From the cell containing the given text, extract its center point as (X, Y) coordinate. 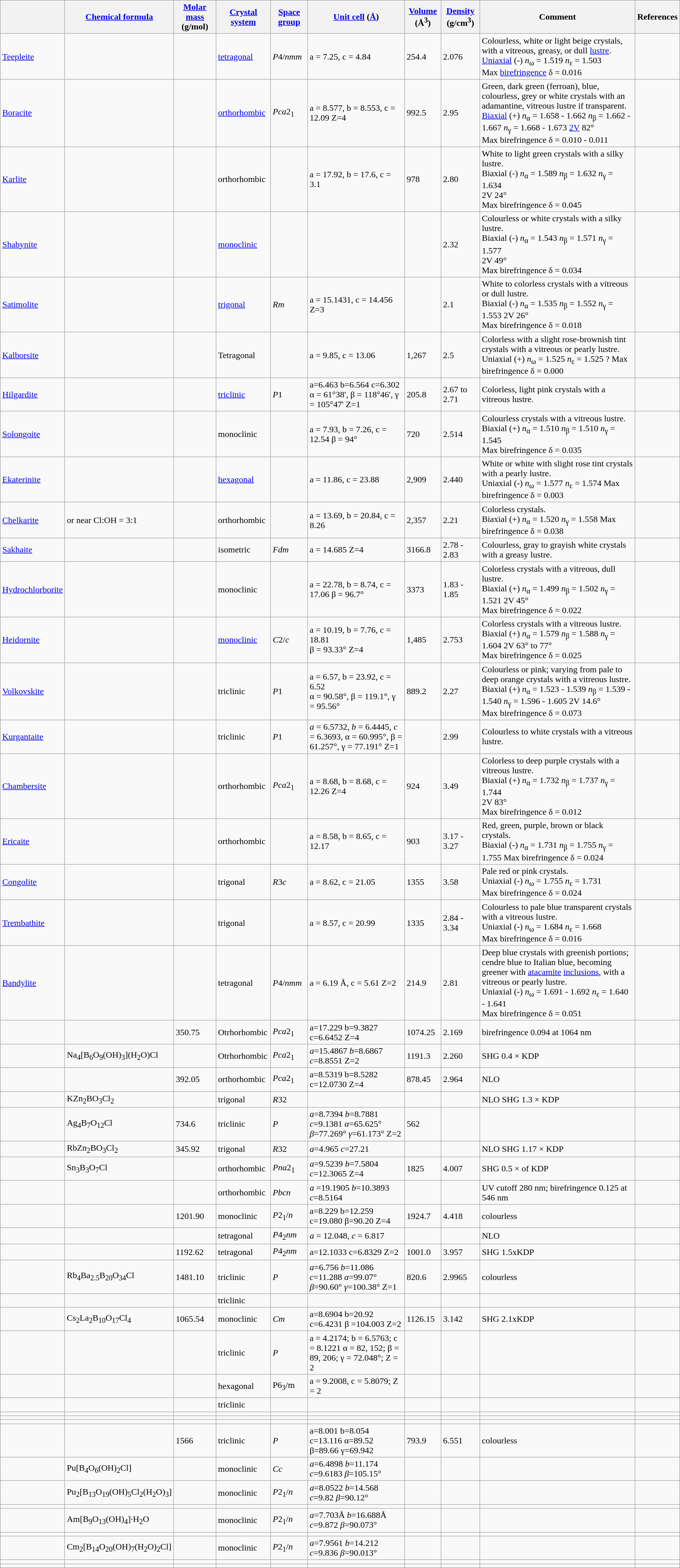
a = 17.92, b = 17.6, c = 3.1 (356, 179)
Pu2[B13O19(OH)5Cl2(H2O)3] (119, 1493)
Karlite (33, 179)
2.21 (461, 520)
1355 (423, 882)
Shabynite (33, 244)
Kalborsite (33, 355)
Colorless, light pink crystals with a vitreous lustre. (558, 394)
1065.54 (195, 1319)
2.076 (461, 57)
a=6.756 b=11.086 c=11.288 α=99.07° β=90.60° γ=100.38° Z=1 (356, 1277)
1074.25 (423, 1032)
3166.8 (423, 550)
NLO SHG 1.3 × KDP (558, 1099)
Chelkarite (33, 520)
a = 12.048, c = 6.817 (356, 1236)
345.92 (195, 1149)
Colourless to pale blue transparent crystals with a vitreous lustre.Uniaxial (-) nω = 1.684 nε = 1.668Max birefringence δ = 0.016 (558, 923)
a = 6.5732, b = 6.4445, c = 6.3693, α = 60.995°, β = 61.257°, γ = 77.191° Z=1 (356, 737)
562 (423, 1124)
3.58 (461, 882)
Am[B9O13(OH)4]·H2O (119, 1520)
2.84 - 3.34 (461, 923)
a = 13.69, b = 20.84, c = 8.26 (356, 520)
254.4 (423, 57)
205.8 (423, 394)
Comment (558, 17)
a=6.463 b=6.564 c=6.302 α = 61°38', β = 118°46', γ = 105°47' Z=1 (356, 394)
Heidornite (33, 640)
Ag4B7O12Cl (119, 1124)
a=6.4898 b=11.174 c=9.6183 β=105.15° (356, 1469)
a=7.703Å b=16.688Å c=9.872 β=90.073° (356, 1520)
a=4.965 c=27.21 (356, 1149)
2.95 (461, 113)
Ericaite (33, 841)
2,357 (423, 520)
Boracite (33, 113)
Bandylite (33, 983)
Sakhaite (33, 550)
White to light green crystals with a silky lustre.Biaxial (-) nα = 1.589 nβ = 1.632 nγ = 1.6342V 24°Max birefringence δ = 0.045 (558, 179)
Teepleite (33, 57)
1924.7 (423, 1216)
Pna21 (289, 1169)
a=8.5319 b=8.5282 c=12.0730 Z=4 (356, 1079)
Colourless, gray to grayish white crystals with a greasy lustre. (558, 550)
1001.0 (423, 1252)
Red, green, purple, brown or black crystals.Biaxial (-) nα = 1.731 nβ = 1.755 nγ = 1.755 Max birefringence δ = 0.024 (558, 841)
392.05 (195, 1079)
2.78 - 2.83 (461, 550)
Space group (289, 17)
2.260 (461, 1056)
a = 22.78, b = 8.74, c = 17.06 β = 96.7° (356, 589)
UV cutoff 280 nm; birefringence 0.125 at 546 nm (558, 1192)
Volkovskite (33, 692)
2.80 (461, 179)
1335 (423, 923)
R3c (289, 882)
2.67 to 2.71 (461, 394)
1566 (195, 1441)
Colorless crystals.Biaxial (+) nα = 1.520 nγ = 1.558 Max birefringence δ = 0.038 (558, 520)
a = 9.85, c = 13.06 (356, 355)
Unit cell (Å) (356, 17)
3373 (423, 589)
SHG 0.4 × KDP (558, 1056)
RbZn2BO3Cl2 (119, 1149)
Volume (Å3) (423, 17)
a = 6.19 Å, c = 5.61 Z=2 (356, 983)
Solongoite (33, 434)
1126.15 (423, 1319)
a=7.9561 b=14.212 c=9.836 β=90.013° (356, 1548)
a = 8.57, c = 20.99 (356, 923)
2.169 (461, 1032)
a = 8.58, b = 8.65, c = 12.17 (356, 841)
4.418 (461, 1216)
1,485 (423, 640)
Molar mass (g/mol) (195, 17)
Cs2La2B10O17Cl4 (119, 1319)
Hydrochlorborite (33, 589)
2.9965 (461, 1277)
References (657, 17)
a = 8.577, b = 8.553, c = 12.09 Z=4 (356, 113)
Colourless, white or light beige crystals, with a vitreous, greasy, or dull lustre.Uniaxial (-) nω = 1.519 nε = 1.503Max birefringence δ = 0.016 (558, 57)
1.83 - 1.85 (461, 589)
a = 4.2174; b = 6.5763; c = 8.1221 α = 82, 152; β = 89, 206; γ = 72.048°; Z = 2 (356, 1353)
878.45 (423, 1079)
1201.90 (195, 1216)
734.6 (195, 1124)
a = 9.2008, c = 5.8079; Z = 2 (356, 1386)
4.007 (461, 1169)
978 (423, 179)
1825 (423, 1169)
992.5 (423, 113)
White or white with slight rose tint crystals with a pearly lustre.Uniaxial (-) nω = 1.577 nε = 1.574 Max birefringence δ = 0.003 (558, 479)
a = 11.86, c = 23.88 (356, 479)
924 (423, 786)
2.1 (461, 304)
Rb4Ba2.5B20O34Cl (119, 1277)
214.9 (423, 983)
Pu[B4O6(OH)2Cl] (119, 1469)
a=9.5239 b=7.5804 c=12.3065 Z=4 (356, 1169)
2.32 (461, 244)
a =19.1905 b=10.3893 c=8.5164 (356, 1192)
6.551 (461, 1441)
a=8.7394 b=8.7881 c=9.1381 α=65.625° β=77.269° γ=61.173° Z=2 (356, 1124)
350.75 (195, 1032)
Trembathite (33, 923)
Tetragonal (243, 355)
Colourless to white crystals with a vitreous lustre. (558, 737)
Satimolite (33, 304)
Colourless crystals with a vitreous lustre.Biaxial (+) nα = 1.510 nβ = 1.510 nγ = 1.545Max birefringence δ = 0.035 (558, 434)
Crystal system (243, 17)
a = 14.685 Z=4 (356, 550)
Na4[B6O9(OH)3](H2O)Cl (119, 1056)
a=8.6904 b=20.92 c=6.4231 β =104.003 Z=2 (356, 1319)
a = 7.93, b = 7.26, c = 12.54 β = 94° (356, 434)
1192.62 (195, 1252)
793.9 (423, 1441)
1,267 (423, 355)
Kurgantaite (33, 737)
Ekaterinite (33, 479)
3.142 (461, 1319)
820.6 (423, 1277)
C2/c (289, 640)
2.753 (461, 640)
a=17.229 b=9.3827 c=6.6452 Z=4 (356, 1032)
Cm2[B14O20(OH)7(H2O)2Cl] (119, 1548)
Chemical formula (119, 17)
KZn2BO3Cl2 (119, 1099)
2.5 (461, 355)
2.81 (461, 983)
3.17 - 3.27 (461, 841)
a = 8.68, b = 8.68, c = 12.26 Z=4 (356, 786)
1191.3 (423, 1056)
Sn3B3O7Cl (119, 1169)
a = 15.1431, c = 14.456 Z=3 (356, 304)
SHG 1.5xKDP (558, 1252)
2.440 (461, 479)
SHG 2.1xKDP (558, 1319)
a = 8.62, c = 21.05 (356, 882)
Chambersite (33, 786)
a = 6.57, b = 23.92, c = 6.52α = 90.58°, β = 119.1°, γ = 95.56° (356, 692)
a = 10.19, b = 7.76, c = 18.81β = 93.33° Z=4 (356, 640)
or near Cl:OH = 3:1 (119, 520)
a=12.1033 c=6.8329 Z=2 (356, 1252)
Fdm (289, 550)
720 (423, 434)
a=8.0522 b=14.568 c=9.82 β=90.12° (356, 1493)
NLO SHG 1.17 × KDP (558, 1149)
2.964 (461, 1079)
a=8.001 b=8.054 c=13.116 α=89.52 β=89.66 γ=69.942 (356, 1441)
Density (g/cm3) (461, 17)
2.99 (461, 737)
Cc (289, 1469)
903 (423, 841)
SHG 0.5 × of KDP (558, 1169)
a=15.4867 b=8.6867 c=8.8551 Z=2 (356, 1056)
3.957 (461, 1252)
a=8.229 b=12.259 c=19.080 β=90.20 Z=4 (356, 1216)
P63/m (289, 1386)
Pale red or pink crystals.Uniaxial (-) nω = 1.755 nε = 1.731Max birefringence δ = 0.024 (558, 882)
Cm (289, 1319)
isometric (243, 550)
Pbcn (289, 1192)
birefringence 0.094 at 1064 nm (558, 1032)
2.27 (461, 692)
2,909 (423, 479)
1481.10 (195, 1277)
Congolite (33, 882)
Hilgardite (33, 394)
Colorless with a slight rose-brownish tint crystals with a vitreous or pearly lustre.Uniaxial (+) nω = 1.525 nε = 1.525 ? Max birefringence δ = 0.000 (558, 355)
Colourless or white crystals with a silky lustre.Biaxial (-) nα = 1.543 nβ = 1.571 nγ = 1.5772V 49°Max birefringence δ = 0.034 (558, 244)
3.49 (461, 786)
a = 7.25, c = 4.84 (356, 57)
White to colorless crystals with a vitreous or dull lustre.Biaxial (-) nα = 1.535 nβ = 1.552 nγ = 1.553 2V 26°Max birefringence δ = 0.018 (558, 304)
Colorless crystals with a vitreous lustre.Biaxial (+) nα = 1.579 nβ = 1.588 nγ = 1.604 2V 63° to 77°Max birefringence δ = 0.025 (558, 640)
Colorless crystals with a vitreous, dull lustre.Biaxial (+) nα = 1.499 nβ = 1.502 nγ = 1.521 2V 45°Max birefringence δ = 0.022 (558, 589)
Rm (289, 304)
Colorless to deep purple crystals with a vitreous lustre.Biaxial (+) nα = 1.732 nβ = 1.737 nγ = 1.7442V 83°Max birefringence δ = 0.012 (558, 786)
2.514 (461, 434)
889.2 (423, 692)
